Determine the [X, Y] coordinate at the center of the cell enclosing the given text.  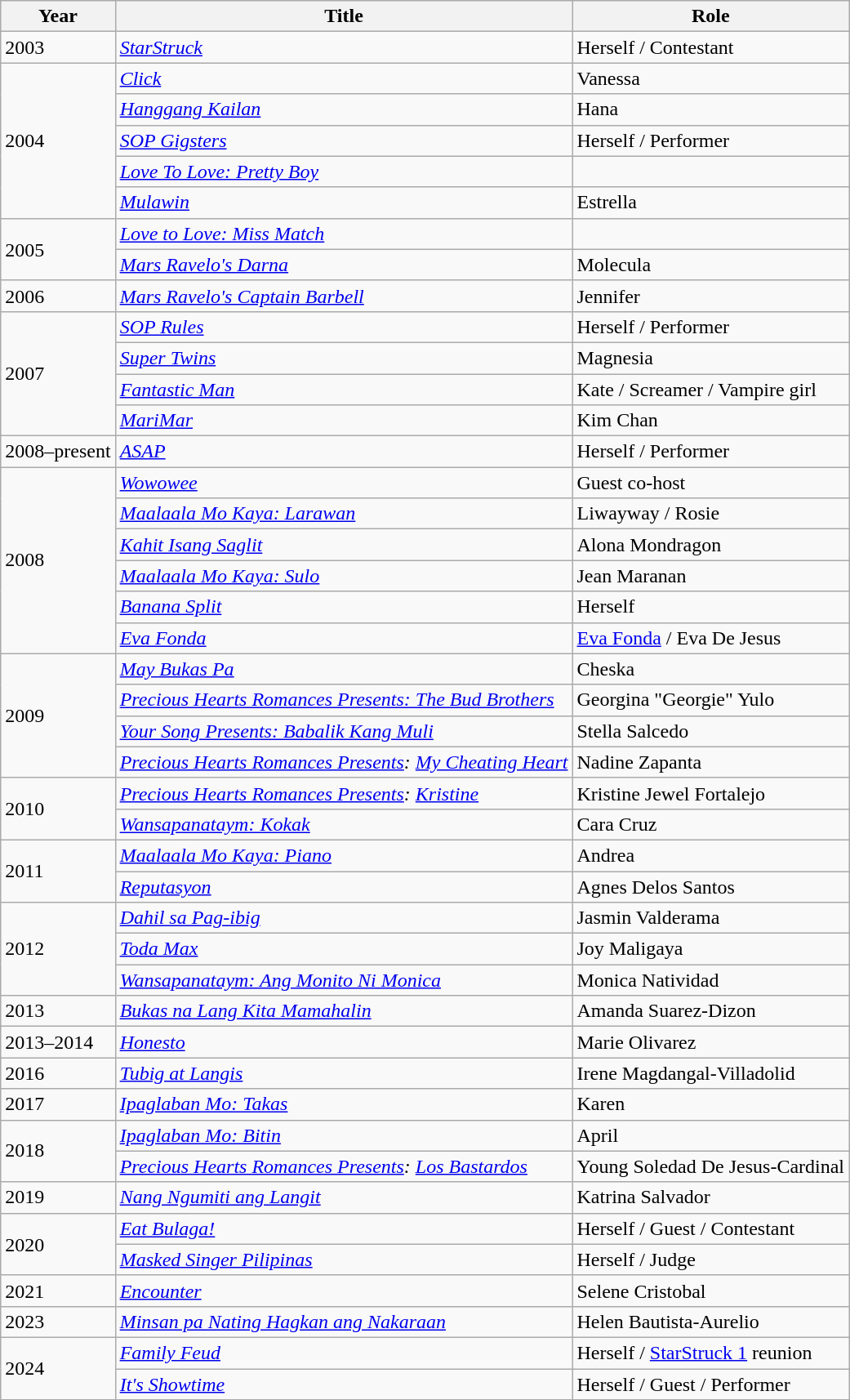
Amanda Suarez-Dizon [710, 1011]
Georgina "Georgie" Yulo [710, 700]
Toda Max [344, 949]
Hanggang Kailan [344, 109]
Katrina Salvador [710, 1197]
Cara Cruz [710, 824]
Molecula [710, 265]
Eva Fonda / Eva De Jesus [710, 638]
Andrea [710, 855]
2003 [58, 47]
Year [58, 16]
Eat Bulaga! [344, 1228]
Liwayway / Rosie [710, 514]
Herself / Guest / Performer [710, 1384]
Precious Hearts Romances Presents: The Bud Brothers [344, 700]
Nadine Zapanta [710, 762]
2009 [58, 716]
Maalaala Mo Kaya: Piano [344, 855]
Wansapanataym: Kokak [344, 824]
MariMar [344, 421]
Selene Cristobal [710, 1291]
Mars Ravelo's Darna [344, 265]
Role [710, 16]
Monica Natividad [710, 980]
Herself / StarStruck 1 reunion [710, 1353]
2013–2014 [58, 1042]
Mars Ravelo's Captain Barbell [344, 296]
Herself / Contestant [710, 47]
2007 [58, 373]
Herself / Guest / Contestant [710, 1228]
Helen Bautista-Aurelio [710, 1322]
2016 [58, 1073]
2023 [58, 1322]
Hana [710, 109]
Ipaglaban Mo: Bitin [344, 1135]
Kristine Jewel Fortalejo [710, 793]
Precious Hearts Romances Presents: Los Bastardos [344, 1166]
2020 [58, 1244]
Jean Maranan [710, 576]
Minsan pa Nating Hagkan ang Nakaraan [344, 1322]
Bukas na Lang Kita Mamahalin [344, 1011]
Encounter [344, 1291]
Precious Hearts Romances Presents: My Cheating Heart [344, 762]
Cheska [710, 669]
2008 [58, 560]
Guest co-host [710, 483]
April [710, 1135]
Banana Split [344, 607]
2017 [58, 1104]
Jennifer [710, 296]
ASAP [344, 452]
2010 [58, 809]
Estrella [710, 203]
Wowowee [344, 483]
Herself [710, 607]
Jasmin Valderama [710, 918]
Dahil sa Pag-ibig [344, 918]
2013 [58, 1011]
2019 [58, 1197]
2012 [58, 949]
Masked Singer Pilipinas [344, 1260]
Your Song Presents: Babalik Kang Muli [344, 731]
Young Soledad De Jesus-Cardinal [710, 1166]
2006 [58, 296]
2005 [58, 249]
It's Showtime [344, 1384]
Nang Ngumiti ang Langit [344, 1197]
Eva Fonda [344, 638]
Super Twins [344, 358]
SOP Rules [344, 327]
Fantastic Man [344, 390]
Wansapanataym: Ang Monito Ni Monica [344, 980]
Kahit Isang Saglit [344, 545]
Title [344, 16]
Joy Maligaya [710, 949]
Kim Chan [710, 421]
Tubig at Langis [344, 1073]
Alona Mondragon [710, 545]
Agnes Delos Santos [710, 886]
May Bukas Pa [344, 669]
Love to Love: Miss Match [344, 234]
Kate / Screamer / Vampire girl [710, 390]
2008–present [58, 452]
StarStruck [344, 47]
Maalaala Mo Kaya: Larawan [344, 514]
Marie Olivarez [710, 1042]
2024 [58, 1368]
Maalaala Mo Kaya: Sulo [344, 576]
2011 [58, 871]
Herself / Judge [710, 1260]
Ipaglaban Mo: Takas [344, 1104]
Honesto [344, 1042]
2021 [58, 1291]
Stella Salcedo [710, 731]
Magnesia [710, 358]
Irene Magdangal-Villadolid [710, 1073]
2004 [58, 140]
Love To Love: Pretty Boy [344, 172]
Family Feud [344, 1353]
SOP Gigsters [344, 140]
Mulawin [344, 203]
Vanessa [710, 78]
Precious Hearts Romances Presents: Kristine [344, 793]
Karen [710, 1104]
Reputasyon [344, 886]
Click [344, 78]
2018 [58, 1151]
